Search for the cell housing the specified text and yield its [X, Y] center coordinate. 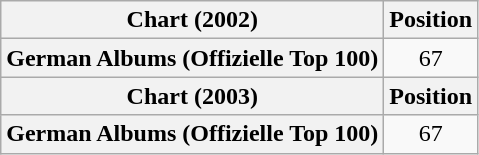
Chart (2003) [192, 96]
Chart (2002) [192, 20]
